Find where the given text appears and provide that cell's center as (x, y) coordinate. 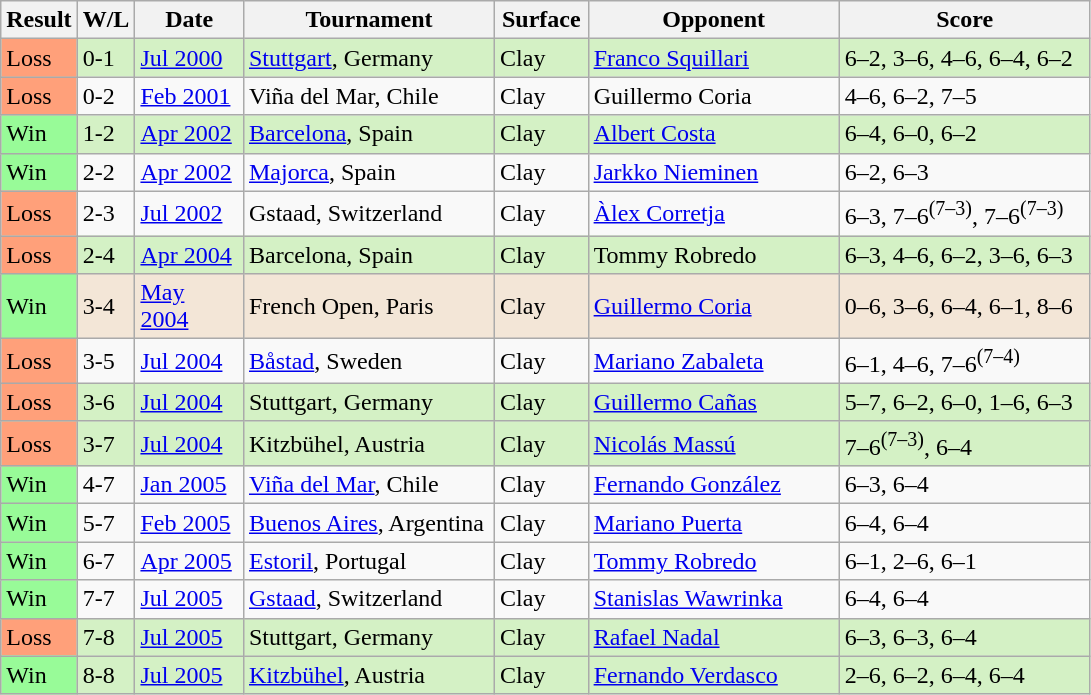
Rafael Nadal (714, 637)
6–2, 6–3 (964, 172)
W/L (106, 20)
Jul 2000 (190, 58)
4-7 (106, 485)
Fernando Verdasco (714, 675)
Apr 2004 (190, 255)
Majorca, Spain (368, 172)
Apr 2005 (190, 561)
3-6 (106, 402)
2-4 (106, 255)
Jul 2002 (190, 214)
5–7, 6–2, 6–0, 1–6, 6–3 (964, 402)
Nicolás Massú (714, 444)
Result (39, 20)
Jarkko Nieminen (714, 172)
1-2 (106, 134)
6–1, 2–6, 6–1 (964, 561)
Feb 2005 (190, 523)
6–4, 6–0, 6–2 (964, 134)
Opponent (714, 20)
Feb 2001 (190, 96)
Tournament (368, 20)
6-7 (106, 561)
French Open, Paris (368, 306)
2–6, 6–2, 6–4, 6–4 (964, 675)
Mariano Zabaleta (714, 362)
Estoril, Portugal (368, 561)
5-7 (106, 523)
6–3, 6–3, 6–4 (964, 637)
Guillermo Cañas (714, 402)
Date (190, 20)
3-7 (106, 444)
6–3, 6–4 (964, 485)
Franco Squillari (714, 58)
Båstad, Sweden (368, 362)
6–2, 3–6, 4–6, 6–4, 6–2 (964, 58)
4–6, 6–2, 7–5 (964, 96)
Albert Costa (714, 134)
Jan 2005 (190, 485)
Surface (542, 20)
Stanislas Wawrinka (714, 599)
May 2004 (190, 306)
0-2 (106, 96)
Buenos Aires, Argentina (368, 523)
2-3 (106, 214)
Àlex Corretja (714, 214)
3-5 (106, 362)
Fernando González (714, 485)
6–3, 4–6, 6–2, 3–6, 6–3 (964, 255)
8-8 (106, 675)
2-2 (106, 172)
6–3, 7–6(7–3), 7–6(7–3) (964, 214)
7-7 (106, 599)
0-1 (106, 58)
3-4 (106, 306)
7–6(7–3), 6–4 (964, 444)
7-8 (106, 637)
Score (964, 20)
6–1, 4–6, 7–6(7–4) (964, 362)
Mariano Puerta (714, 523)
0–6, 3–6, 6–4, 6–1, 8–6 (964, 306)
